Provide the [x, y] coordinate of the cell's center where the given text is located.  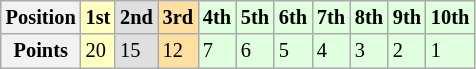
4th [217, 17]
Points [41, 51]
5th [255, 17]
3rd [178, 17]
4 [331, 51]
1 [450, 51]
2nd [136, 17]
6 [255, 51]
15 [136, 51]
20 [98, 51]
1st [98, 17]
8th [369, 17]
2 [407, 51]
7th [331, 17]
7 [217, 51]
6th [293, 17]
5 [293, 51]
Position [41, 17]
10th [450, 17]
9th [407, 17]
3 [369, 51]
12 [178, 51]
